Search for the cell housing the specified text and yield its [X, Y] center coordinate. 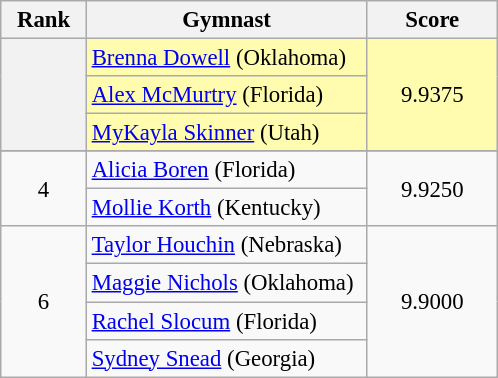
Gymnast [226, 20]
4 [44, 188]
9.9375 [432, 96]
Maggie Nichols (Oklahoma) [226, 283]
Brenna Dowell (Oklahoma) [226, 58]
Alicia Boren (Florida) [226, 170]
Taylor Houchin (Nebraska) [226, 245]
MyKayla Skinner (Utah) [226, 133]
Rank [44, 20]
Alex McMurtry (Florida) [226, 95]
Score [432, 20]
Rachel Slocum (Florida) [226, 321]
Mollie Korth (Kentucky) [226, 208]
9.9000 [432, 301]
Sydney Snead (Georgia) [226, 358]
9.9250 [432, 188]
6 [44, 301]
